Find where the given text appears and provide that cell's center as (X, Y) coordinate. 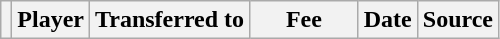
Date (388, 20)
Fee (304, 20)
Source (458, 20)
Transferred to (170, 20)
Player (51, 20)
